Detect which cell encompasses the target text, then output its (x, y) center coordinate. 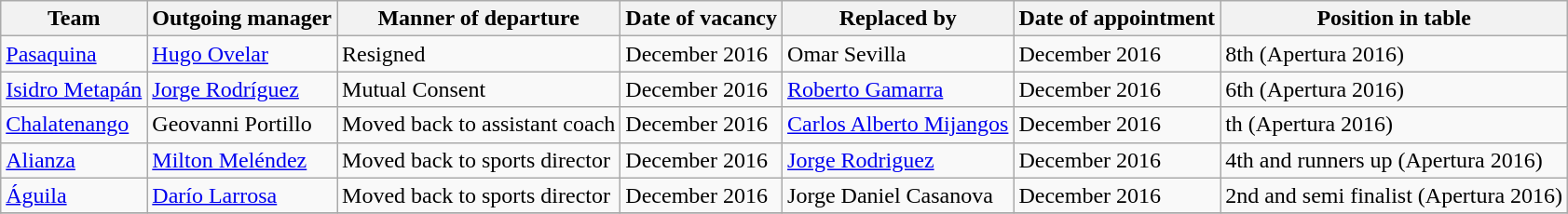
4th and runners up (Apertura 2016) (1394, 160)
Manner of departure (479, 19)
Águila (75, 195)
Carlos Alberto Mijangos (898, 125)
Team (75, 19)
Omar Sevilla (898, 54)
Darío Larrosa (242, 195)
Alianza (75, 160)
6th (Apertura 2016) (1394, 89)
Jorge Rodriguez (898, 160)
Mutual Consent (479, 89)
Geovanni Portillo (242, 125)
Roberto Gamarra (898, 89)
Date of appointment (1117, 19)
Pasaquina (75, 54)
Position in table (1394, 19)
th (Apertura 2016) (1394, 125)
8th (Apertura 2016) (1394, 54)
Resigned (479, 54)
Jorge Daniel Casanova (898, 195)
Outgoing manager (242, 19)
Jorge Rodríguez (242, 89)
Replaced by (898, 19)
Isidro Metapán (75, 89)
Hugo Ovelar (242, 54)
Chalatenango (75, 125)
Milton Meléndez (242, 160)
2nd and semi finalist (Apertura 2016) (1394, 195)
Date of vacancy (702, 19)
Moved back to assistant coach (479, 125)
